Capture the cell that displays the provided text and extract its [X, Y] central coordinate. 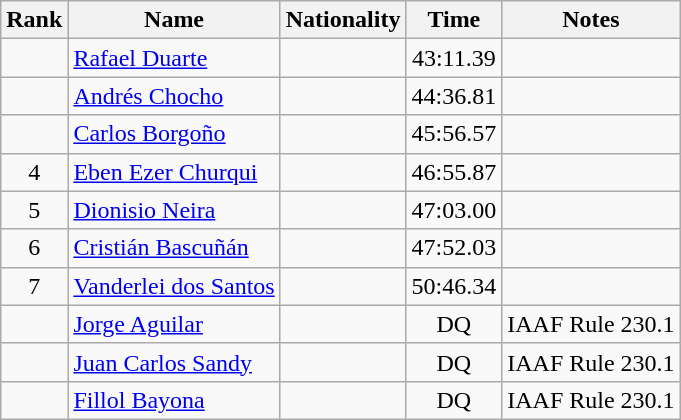
7 [34, 286]
46:55.87 [454, 172]
Carlos Borgoño [174, 134]
Nationality [343, 20]
Name [174, 20]
Time [454, 20]
5 [34, 210]
Rank [34, 20]
Juan Carlos Sandy [174, 362]
Fillol Bayona [174, 400]
43:11.39 [454, 58]
Eben Ezer Churqui [174, 172]
47:03.00 [454, 210]
Dionisio Neira [174, 210]
50:46.34 [454, 286]
45:56.57 [454, 134]
Cristián Bascuñán [174, 248]
Rafael Duarte [174, 58]
Vanderlei dos Santos [174, 286]
6 [34, 248]
Andrés Chocho [174, 96]
Jorge Aguilar [174, 324]
Notes [591, 20]
44:36.81 [454, 96]
47:52.03 [454, 248]
4 [34, 172]
